Provide the [X, Y] coordinate of the cell's center where the given text is located.  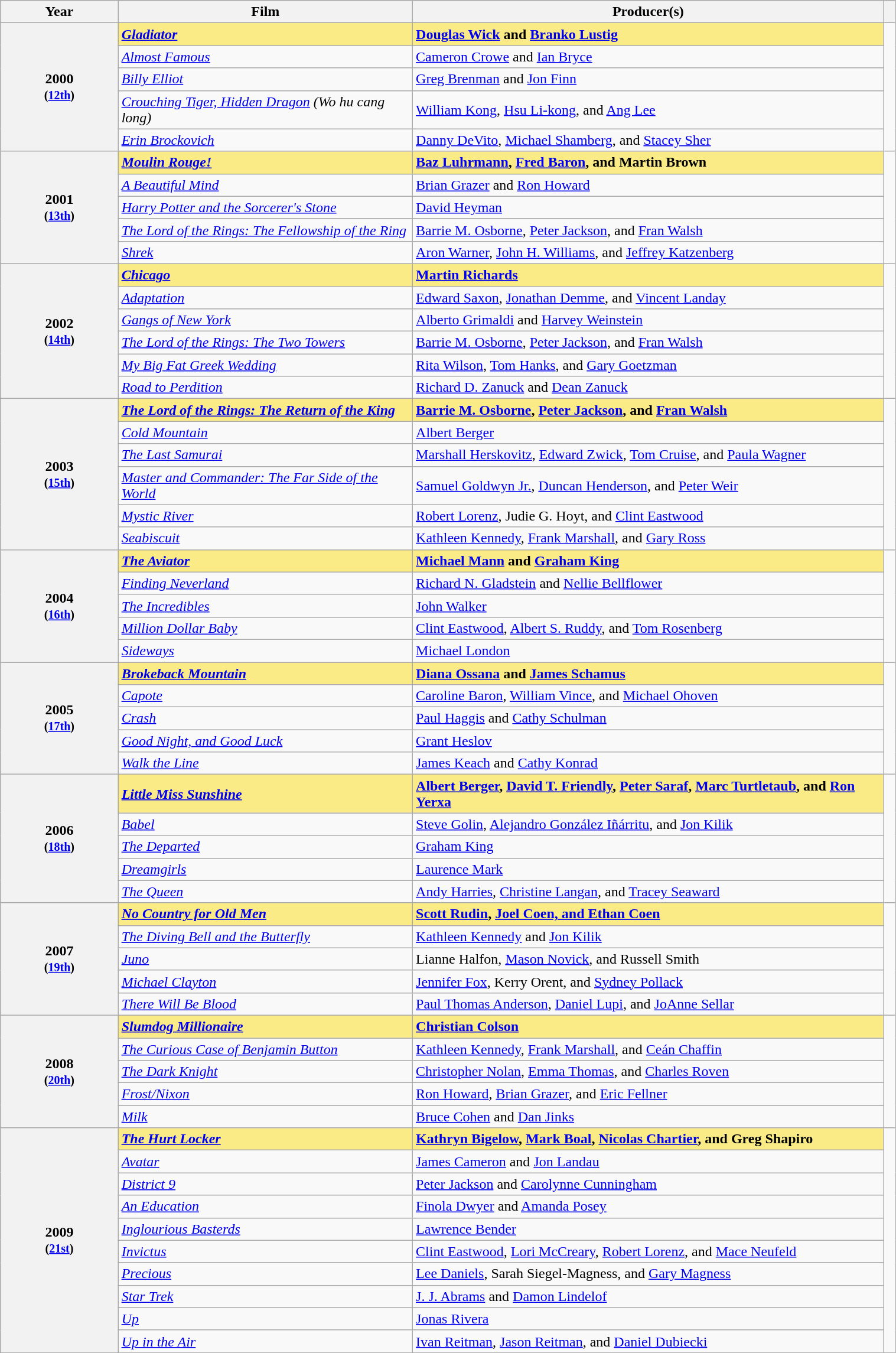
Lawrence Bender [649, 1229]
Kathleen Kennedy, Frank Marshall, and Ceán Chaffin [649, 1049]
James Cameron and Jon Landau [649, 1162]
James Keach and Cathy Konrad [649, 763]
The Lord of the Rings: The Fellowship of the Ring [265, 230]
Inglourious Basterds [265, 1229]
Sideways [265, 651]
Christian Colson [649, 1026]
Good Night, and Good Luck [265, 741]
Scott Rudin, Joel Coen, and Ethan Coen [649, 914]
Brokeback Mountain [265, 673]
2002(14th) [59, 331]
2008(20th) [59, 1071]
Graham King [649, 847]
Richard D. Zanuck and Dean Zanuck [649, 388]
Michael London [649, 651]
Gladiator [265, 34]
Up [265, 1319]
Gangs of New York [265, 320]
Up in the Air [265, 1341]
Greg Brenman and Jon Finn [649, 79]
Shrek [265, 252]
2005(17th) [59, 718]
Michael Mann and Graham King [649, 561]
Michael Clayton [265, 981]
Peter Jackson and Carolynne Cunningham [649, 1184]
Juno [265, 959]
Alberto Grimaldi and Harvey Weinstein [649, 320]
Diana Ossana and James Schamus [649, 673]
Capote [265, 696]
Albert Berger, David T. Friendly, Peter Saraf, Marc Turtletaub, and Ron Yerxa [649, 794]
2004(16th) [59, 606]
The Curious Case of Benjamin Button [265, 1049]
Adaptation [265, 297]
Caroline Baron, William Vince, and Michael Ohoven [649, 696]
There Will Be Blood [265, 1004]
Slumdog Millionaire [265, 1026]
Robert Lorenz, Judie G. Hoyt, and Clint Eastwood [649, 516]
Seabiscuit [265, 538]
Year [59, 12]
Ron Howard, Brian Grazer, and Eric Fellner [649, 1094]
Martin Richards [649, 275]
Road to Perdition [265, 388]
Chicago [265, 275]
Lee Daniels, Sarah Siegel-Magness, and Gary Magness [649, 1274]
Milk [265, 1117]
Laurence Mark [649, 869]
Star Trek [265, 1296]
Babel [265, 824]
J. J. Abrams and Damon Lindelof [649, 1296]
John Walker [649, 606]
2000(12th) [59, 87]
Kathleen Kennedy and Jon Kilik [649, 936]
A Beautiful Mind [265, 185]
The Lord of the Rings: The Return of the King [265, 410]
2001(13th) [59, 207]
Avatar [265, 1162]
Moulin Rouge! [265, 162]
The Aviator [265, 561]
Rita Wilson, Tom Hanks, and Gary Goetzman [649, 365]
Invictus [265, 1251]
2003(15th) [59, 474]
Film [265, 12]
Kathleen Kennedy, Frank Marshall, and Gary Ross [649, 538]
The Dark Knight [265, 1072]
Kathryn Bigelow, Mark Boal, Nicolas Chartier, and Greg Shapiro [649, 1139]
2007(19th) [59, 959]
Andy Harries, Christine Langan, and Tracey Seaward [649, 892]
Steve Golin, Alejandro González Iñárritu, and Jon Kilik [649, 824]
The Departed [265, 847]
Erin Brockovich [265, 140]
David Heyman [649, 207]
Harry Potter and the Sorcerer's Stone [265, 207]
Cold Mountain [265, 432]
My Big Fat Greek Wedding [265, 365]
The Queen [265, 892]
Cameron Crowe and Ian Bryce [649, 57]
Brian Grazer and Ron Howard [649, 185]
The Diving Bell and the Butterfly [265, 936]
District 9 [265, 1184]
No Country for Old Men [265, 914]
Crouching Tiger, Hidden Dragon (Wo hu cang long) [265, 110]
Frost/Nixon [265, 1094]
Aron Warner, John H. Williams, and Jeffrey Katzenberg [649, 252]
Danny DeVito, Michael Shamberg, and Stacey Sher [649, 140]
William Kong, Hsu Li-kong, and Ang Lee [649, 110]
2006(18th) [59, 839]
Bruce Cohen and Dan Jinks [649, 1117]
Dreamgirls [265, 869]
The Hurt Locker [265, 1139]
Paul Haggis and Cathy Schulman [649, 718]
Paul Thomas Anderson, Daniel Lupi, and JoAnne Sellar [649, 1004]
Richard N. Gladstein and Nellie Bellflower [649, 583]
Crash [265, 718]
Finding Neverland [265, 583]
Billy Elliot [265, 79]
The Incredibles [265, 606]
Jennifer Fox, Kerry Orent, and Sydney Pollack [649, 981]
Million Dollar Baby [265, 628]
Douglas Wick and Branko Lustig [649, 34]
Grant Heslov [649, 741]
Edward Saxon, Jonathan Demme, and Vincent Landay [649, 297]
The Lord of the Rings: The Two Towers [265, 343]
Master and Commander: The Far Side of the World [265, 486]
Clint Eastwood, Lori McCreary, Robert Lorenz, and Mace Neufeld [649, 1251]
Albert Berger [649, 432]
Samuel Goldwyn Jr., Duncan Henderson, and Peter Weir [649, 486]
Jonas Rivera [649, 1319]
Little Miss Sunshine [265, 794]
Marshall Herskovitz, Edward Zwick, Tom Cruise, and Paula Wagner [649, 455]
Precious [265, 1274]
Walk the Line [265, 763]
Ivan Reitman, Jason Reitman, and Daniel Dubiecki [649, 1341]
2009(21st) [59, 1241]
Lianne Halfon, Mason Novick, and Russell Smith [649, 959]
Mystic River [265, 516]
Producer(s) [649, 12]
Clint Eastwood, Albert S. Ruddy, and Tom Rosenberg [649, 628]
The Last Samurai [265, 455]
Finola Dwyer and Amanda Posey [649, 1206]
An Education [265, 1206]
Baz Luhrmann, Fred Baron, and Martin Brown [649, 162]
Almost Famous [265, 57]
Christopher Nolan, Emma Thomas, and Charles Roven [649, 1072]
